From the cell containing the given text, extract its center point as (x, y) coordinate. 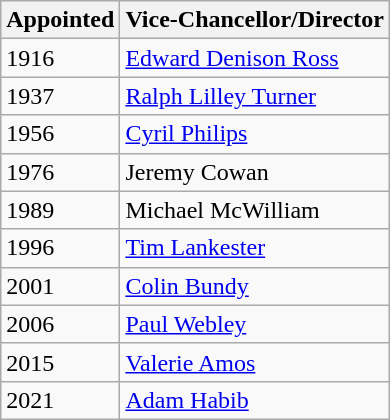
Valerie Amos (255, 362)
2006 (60, 324)
Tim Lankester (255, 248)
1916 (60, 58)
Appointed (60, 20)
Vice-Chancellor/Director (255, 20)
Edward Denison Ross (255, 58)
Jeremy Cowan (255, 172)
Ralph Lilley Turner (255, 96)
Michael McWilliam (255, 210)
Colin Bundy (255, 286)
2015 (60, 362)
Cyril Philips (255, 134)
2021 (60, 400)
1976 (60, 172)
Adam Habib (255, 400)
1956 (60, 134)
1937 (60, 96)
2001 (60, 286)
Paul Webley (255, 324)
1989 (60, 210)
1996 (60, 248)
